Identify which cell holds the provided text, then report its (X, Y) central coordinate. 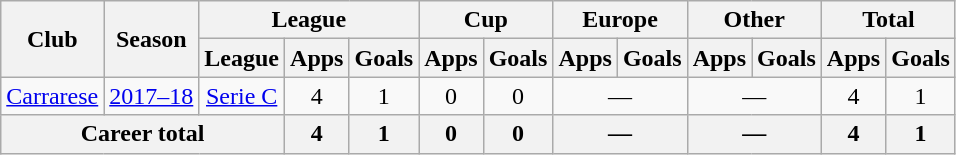
Cup (486, 20)
Total (888, 20)
Carrarese (52, 96)
2017–18 (152, 96)
Other (754, 20)
Season (152, 39)
Europe (620, 20)
Serie C (242, 96)
Career total (143, 134)
Club (52, 39)
